Provide the (x, y) coordinate of the cell's center where the given text is located.  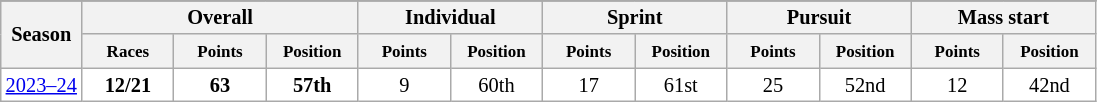
60th (496, 85)
9 (404, 85)
2023–24 (42, 85)
Sprint (635, 17)
Mass start (1003, 17)
12 (957, 85)
Overall (220, 17)
25 (773, 85)
17 (589, 85)
52nd (865, 85)
42nd (1049, 85)
Races (128, 51)
Individual (450, 17)
57th (312, 85)
63 (220, 85)
12/21 (128, 85)
Pursuit (819, 17)
Season (42, 34)
61st (681, 85)
